Locate the cell with the specified text and output its [x, y] center coordinate. 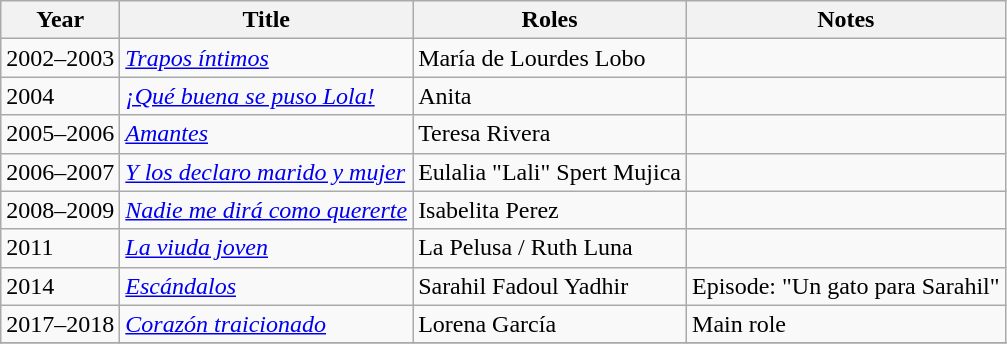
¡Qué buena se puso Lola! [266, 96]
Main role [846, 324]
2017–2018 [60, 324]
Trapos íntimos [266, 58]
Isabelita Perez [550, 210]
Anita [550, 96]
Sarahil Fadoul Yadhir [550, 286]
2011 [60, 248]
Y los declaro marido y mujer [266, 172]
La Pelusa / Ruth Luna [550, 248]
Notes [846, 20]
Year [60, 20]
2004 [60, 96]
2002–2003 [60, 58]
Corazón traicionado [266, 324]
Eulalia "Lali" Spert Mujica [550, 172]
2008–2009 [60, 210]
Teresa Rivera [550, 134]
2014 [60, 286]
Amantes [266, 134]
Title [266, 20]
2006–2007 [60, 172]
Nadie me dirá como quererte [266, 210]
2005–2006 [60, 134]
La viuda joven [266, 248]
Roles [550, 20]
Escándalos [266, 286]
María de Lourdes Lobo [550, 58]
Episode: "Un gato para Sarahil" [846, 286]
Lorena García [550, 324]
